Detect which cell encompasses the target text, then output its (X, Y) center coordinate. 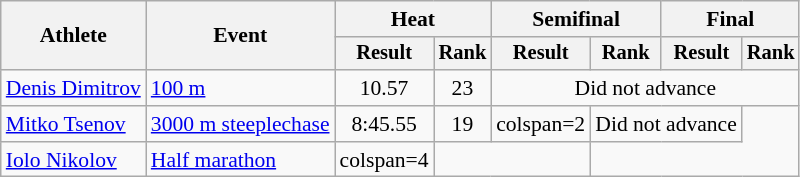
Heat (414, 19)
Mitko Tsenov (74, 124)
Denis Dimitrov (74, 88)
8:45.55 (384, 124)
23 (463, 88)
Athlete (74, 36)
100 m (240, 88)
Semifinal (576, 19)
Final (730, 19)
Event (240, 36)
colspan=2 (540, 124)
19 (463, 124)
10.57 (384, 88)
3000 m steeplechase (240, 124)
